Pinpoint the cell where the given text exists, returning its [x, y] midpoint coordinate. 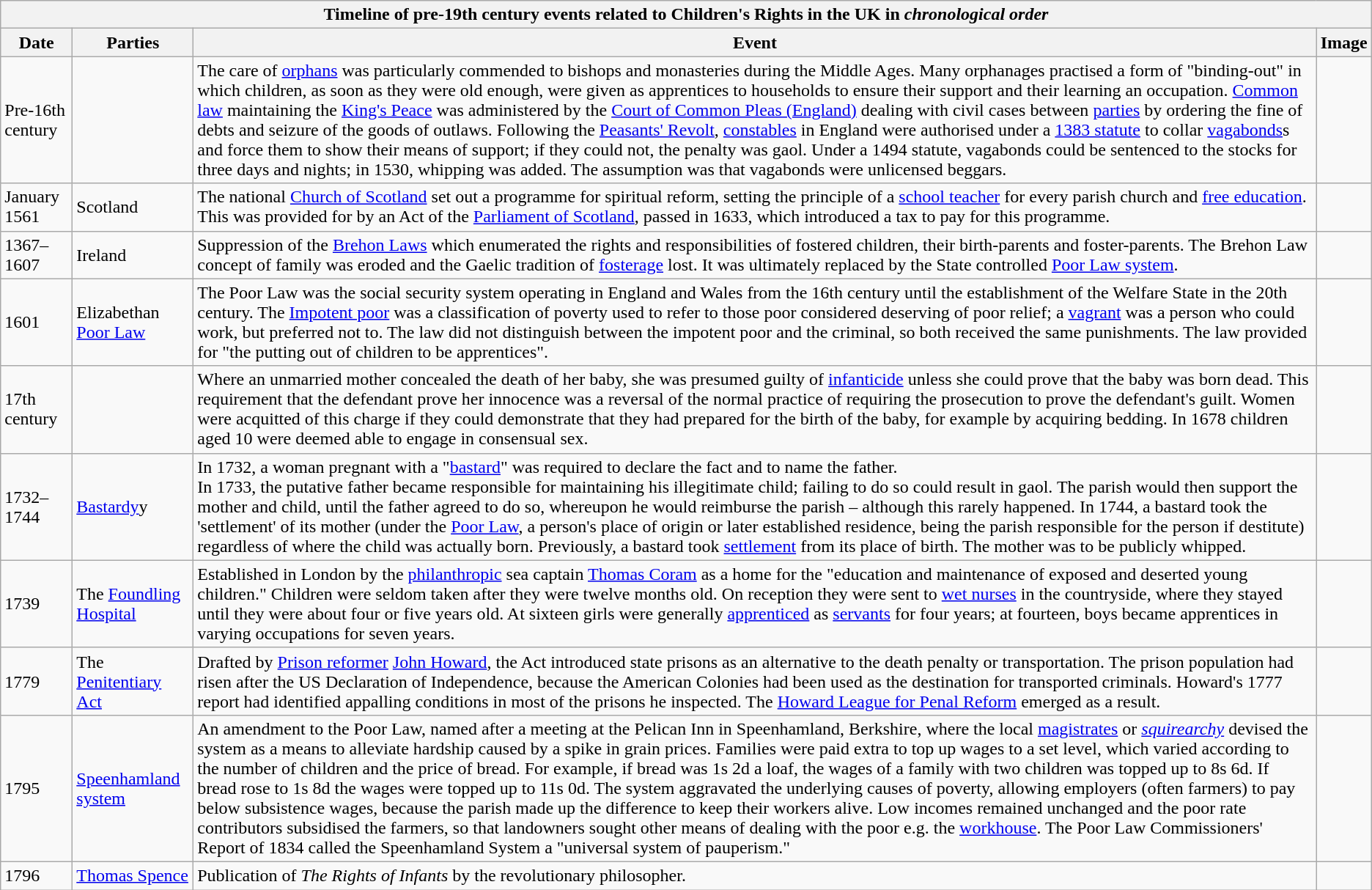
1601 [37, 323]
1795 [37, 788]
1739 [37, 604]
1367–1607 [37, 255]
Parties [133, 43]
Timeline of pre-19th century events related to Children's Rights in the UK in chronological order [686, 15]
Date [37, 43]
Elizabethan Poor Law [133, 323]
January 1561 [37, 207]
Thomas Spence [133, 875]
Ireland [133, 255]
Bastardyy [133, 507]
1779 [37, 681]
Publication of The Rights of Infants by the revolutionary philosopher. [755, 875]
The Penitentiary Act [133, 681]
1796 [37, 875]
Pre-16th century [37, 120]
1732–1744 [37, 507]
The Foundling Hospital [133, 604]
Scotland [133, 207]
Image [1344, 43]
Event [755, 43]
Speenhamland system [133, 788]
17th century [37, 409]
